Search for the cell housing the specified text and yield its [x, y] center coordinate. 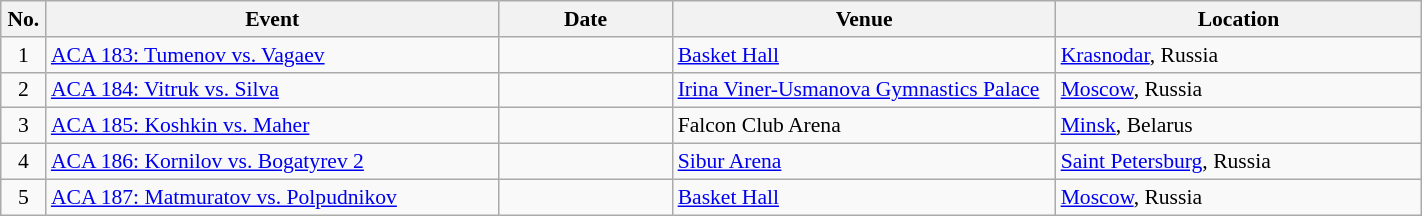
3 [24, 126]
4 [24, 162]
Minsk, Belarus [1239, 126]
Date [586, 19]
1 [24, 55]
Event [272, 19]
2 [24, 90]
ACA 185: Koshkin vs. Maher [272, 126]
5 [24, 197]
ACA 184: Vitruk vs. Silva [272, 90]
Saint Petersburg, Russia [1239, 162]
ACA 183: Tumenov vs. Vagaev [272, 55]
Falcon Club Arena [864, 126]
Irina Viner-Usmanova Gymnastics Palace [864, 90]
Sibur Arena [864, 162]
ACA 186: Kornilov vs. Bogatyrev 2 [272, 162]
Krasnodar, Russia [1239, 55]
Venue [864, 19]
No. [24, 19]
Location [1239, 19]
ACA 187: Matmuratov vs. Polpudnikov [272, 197]
